From the cell containing the given text, extract its center point as (X, Y) coordinate. 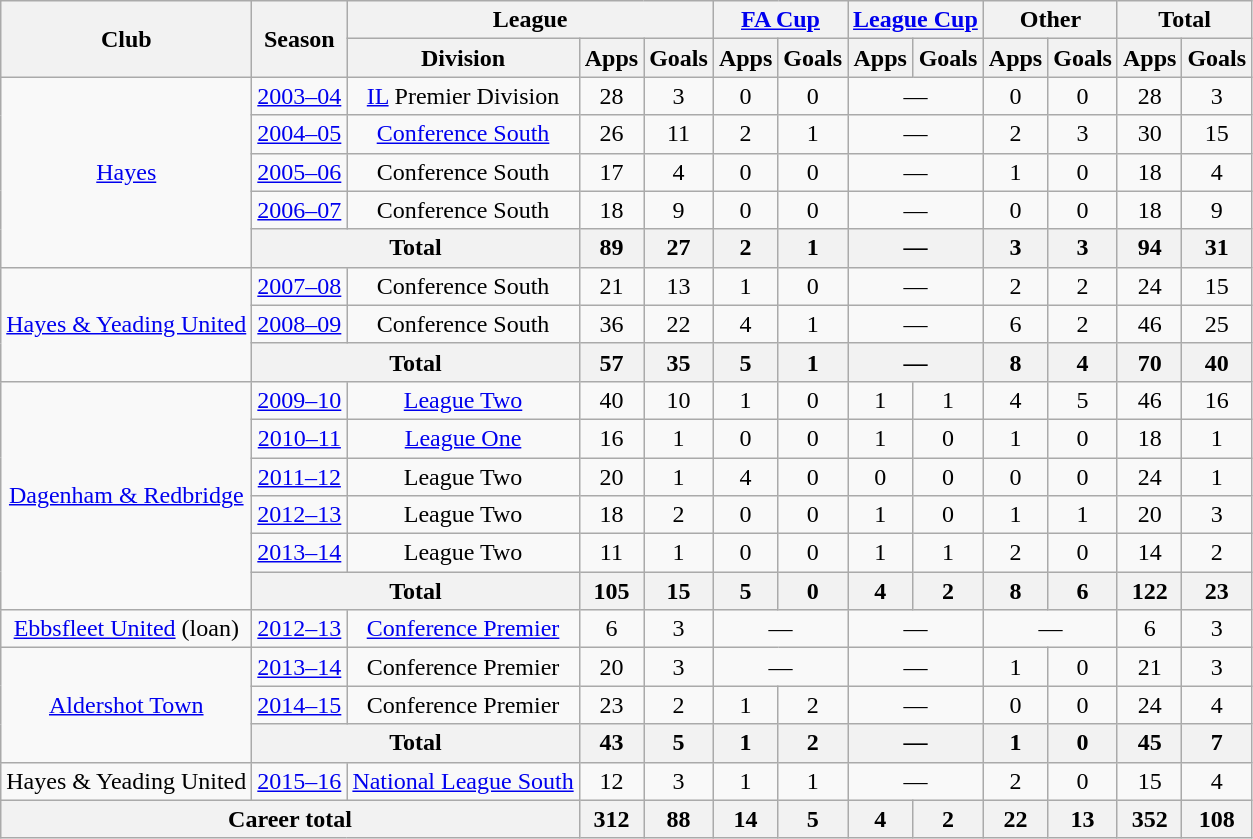
Dagenham & Redbridge (126, 495)
League One (463, 438)
Career total (290, 819)
Season (300, 39)
7 (1217, 743)
26 (611, 134)
70 (1149, 362)
2009–10 (300, 400)
2011–12 (300, 477)
League (530, 20)
12 (611, 781)
27 (679, 248)
108 (1217, 819)
36 (611, 324)
IL Premier Division (463, 96)
League Cup (916, 20)
312 (611, 819)
Ebbsfleet United (loan) (126, 629)
57 (611, 362)
31 (1217, 248)
88 (679, 819)
43 (611, 743)
Club (126, 39)
2014–15 (300, 705)
94 (1149, 248)
Other (1050, 20)
105 (611, 591)
2007–08 (300, 286)
25 (1217, 324)
17 (611, 172)
2005–06 (300, 172)
122 (1149, 591)
FA Cup (780, 20)
2006–07 (300, 210)
Hayes (126, 172)
Division (463, 58)
2003–04 (300, 96)
45 (1149, 743)
352 (1149, 819)
89 (611, 248)
30 (1149, 134)
2008–09 (300, 324)
35 (679, 362)
2010–11 (300, 438)
10 (679, 400)
2004–05 (300, 134)
National League South (463, 781)
Aldershot Town (126, 705)
2015–16 (300, 781)
